Extract the (X, Y) coordinate from the center of the cell holding the provided text.  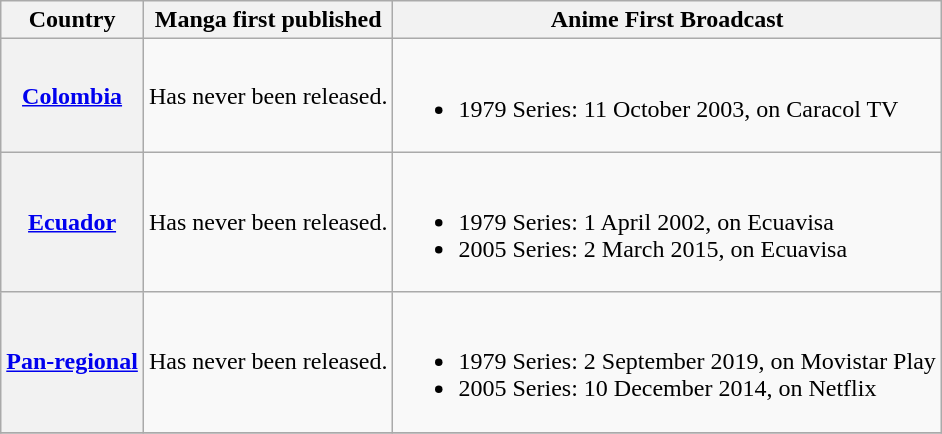
1979 Series: 1 April 2002, on Ecuavisa2005 Series: 2 March 2015, on Ecuavisa (667, 222)
1979 Series: 2 September 2019, on Movistar Play2005 Series: 10 December 2014, on Netflix (667, 362)
Anime First Broadcast (667, 20)
Ecuador (72, 222)
Country (72, 20)
Colombia (72, 96)
1979 Series: 11 October 2003, on Caracol TV (667, 96)
Manga first published (268, 20)
Pan-regional (72, 362)
